Pinpoint the cell where the given text exists, returning its [X, Y] midpoint coordinate. 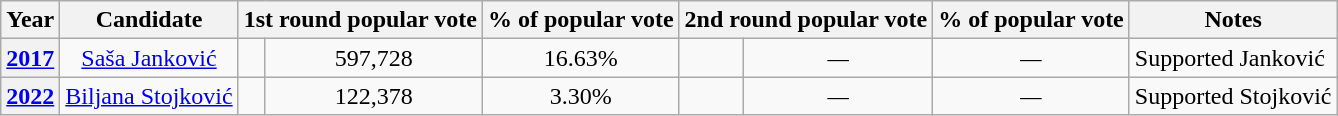
1st round popular vote [360, 20]
2017 [30, 58]
Candidate [149, 20]
Biljana Stojković [149, 96]
122,378 [374, 96]
16.63% [580, 58]
Notes [1233, 20]
Saša Janković [149, 58]
Supported Janković [1233, 58]
Supported Stojković [1233, 96]
2022 [30, 96]
2nd round popular vote [806, 20]
597,728 [374, 58]
3.30% [580, 96]
Year [30, 20]
